Extract the [x, y] coordinate from the center of the cell holding the provided text.  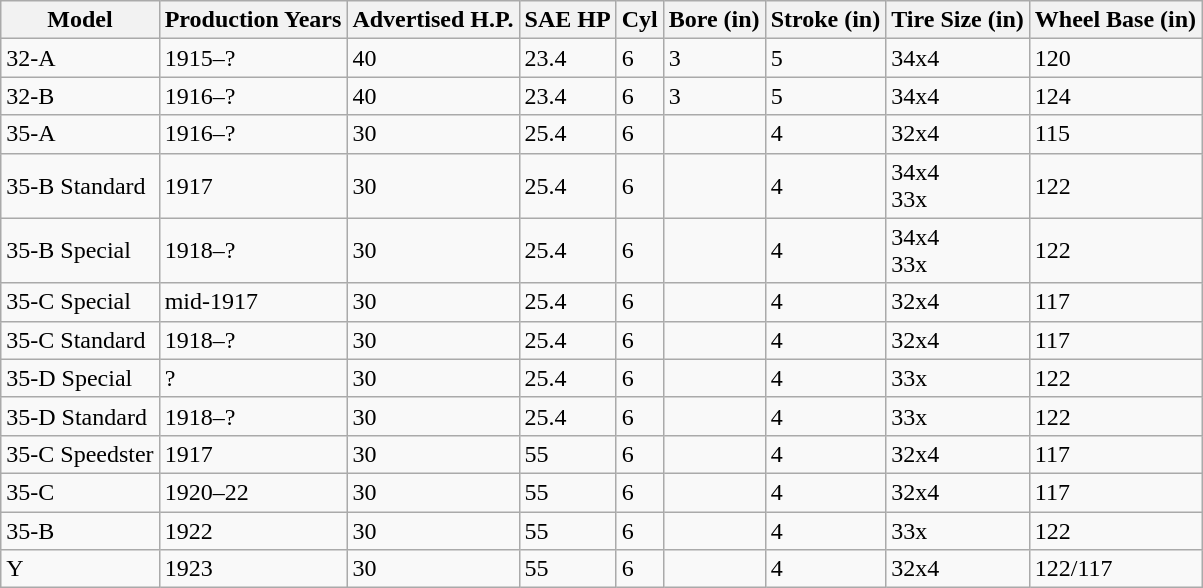
Bore (in) [714, 20]
Advertised H.P. [433, 20]
Cyl [640, 20]
1920–22 [253, 492]
Y [80, 569]
35-D Standard [80, 416]
35-A [80, 134]
mid-1917 [253, 302]
35-C [80, 492]
Model [80, 20]
35-C Speedster [80, 454]
35-B Special [80, 250]
1922 [253, 531]
124 [1115, 96]
32-A [80, 58]
35-C Special [80, 302]
35-B Standard [80, 186]
? [253, 378]
Wheel Base (in) [1115, 20]
35-C Standard [80, 340]
115 [1115, 134]
1923 [253, 569]
SAE HP [568, 20]
120 [1115, 58]
1915–? [253, 58]
35-B [80, 531]
Production Years [253, 20]
32-B [80, 96]
35-D Special [80, 378]
Stroke (in) [826, 20]
122/117 [1115, 569]
Tire Size (in) [958, 20]
